For the text-containing cell, return its midpoint in (X, Y) coordinate format. 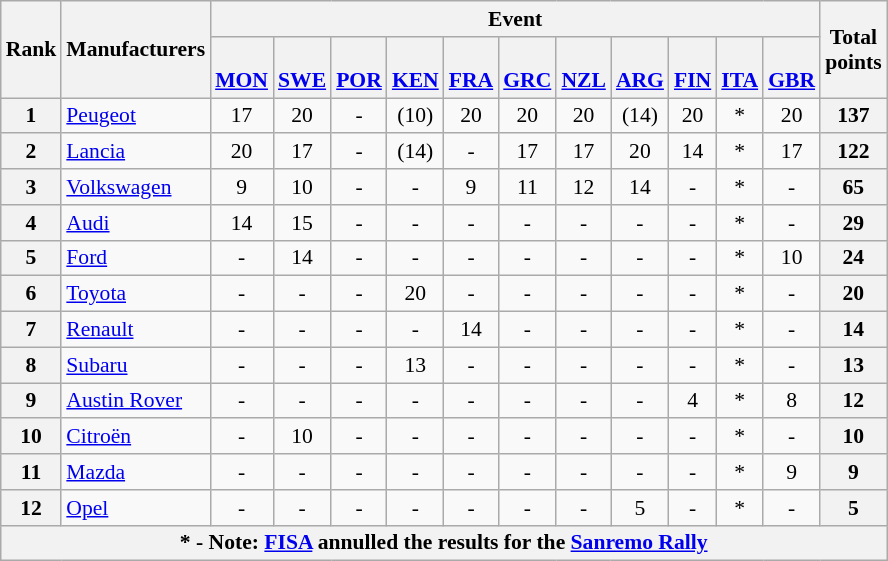
* - Note: FISA annulled the results for the Sanremo Rally (444, 543)
3 (32, 187)
1 (32, 116)
SWE (302, 68)
Opel (136, 508)
Manufacturers (136, 50)
Renault (136, 330)
FIN (692, 68)
Peugeot (136, 116)
ITA (740, 68)
Citroën (136, 437)
Austin Rover (136, 401)
Audi (136, 223)
Ford (136, 258)
GRC (527, 68)
Totalpoints (854, 50)
MON (242, 68)
137 (854, 116)
7 (32, 330)
Rank (32, 50)
FRA (471, 68)
Subaru (136, 365)
POR (359, 68)
65 (854, 187)
ARG (640, 68)
Lancia (136, 152)
Mazda (136, 472)
24 (854, 258)
122 (854, 152)
15 (302, 223)
GBR (792, 68)
(10) (416, 116)
NZL (584, 68)
Volkswagen (136, 187)
Toyota (136, 294)
6 (32, 294)
KEN (416, 68)
29 (854, 223)
Event (515, 19)
2 (32, 152)
